From the cell containing the given text, extract its center point as (X, Y) coordinate. 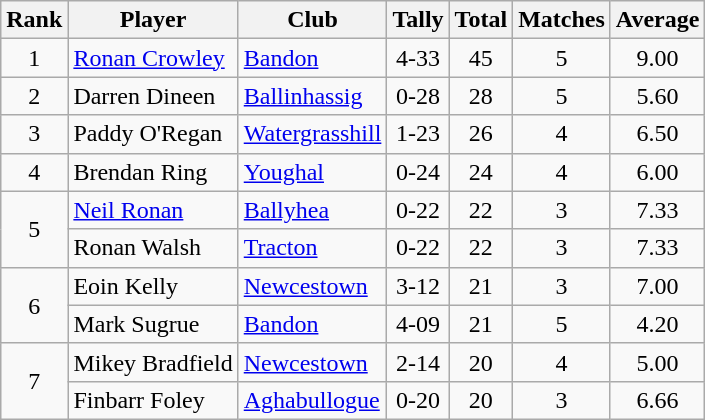
45 (481, 58)
1 (34, 58)
7.00 (658, 286)
4.20 (658, 324)
2 (34, 96)
5.00 (658, 362)
Ronan Crowley (153, 58)
Mikey Bradfield (153, 362)
7 (34, 381)
6.00 (658, 172)
6.66 (658, 400)
Watergrasshill (312, 134)
Paddy O'Regan (153, 134)
Darren Dineen (153, 96)
Total (481, 20)
Neil Ronan (153, 210)
Tally (418, 20)
24 (481, 172)
26 (481, 134)
0-24 (418, 172)
4-09 (418, 324)
Matches (562, 20)
Average (658, 20)
0-28 (418, 96)
Rank (34, 20)
4-33 (418, 58)
Brendan Ring (153, 172)
3-12 (418, 286)
6 (34, 305)
28 (481, 96)
Finbarr Foley (153, 400)
Mark Sugrue (153, 324)
Tracton (312, 248)
Aghabullogue (312, 400)
Youghal (312, 172)
6.50 (658, 134)
Club (312, 20)
Player (153, 20)
2-14 (418, 362)
9.00 (658, 58)
Ronan Walsh (153, 248)
Ballinhassig (312, 96)
0-20 (418, 400)
Ballyhea (312, 210)
Eoin Kelly (153, 286)
1-23 (418, 134)
5.60 (658, 96)
